Capture the cell that displays the provided text and extract its [X, Y] central coordinate. 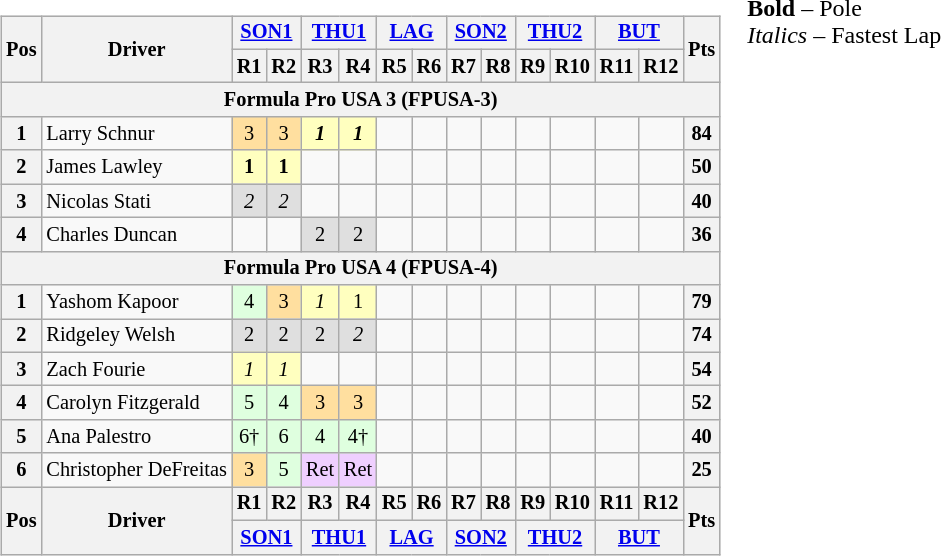
74 [702, 336]
Larry Schnur [136, 134]
Yashom Kapoor [136, 302]
84 [702, 134]
Carolyn Fitzgerald [136, 403]
4† [358, 437]
Formula Pro USA 4 (FPUSA-4) [360, 268]
Christopher DeFreitas [136, 470]
79 [702, 302]
50 [702, 167]
Ridgeley Welsh [136, 336]
36 [702, 235]
54 [702, 369]
Nicolas Stati [136, 201]
6† [250, 437]
James Lawley [136, 167]
52 [702, 403]
25 [702, 470]
Zach Fourie [136, 369]
Charles Duncan [136, 235]
Ana Palestro [136, 437]
Formula Pro USA 3 (FPUSA-3) [360, 100]
